Search for the cell housing the specified text and yield its (X, Y) center coordinate. 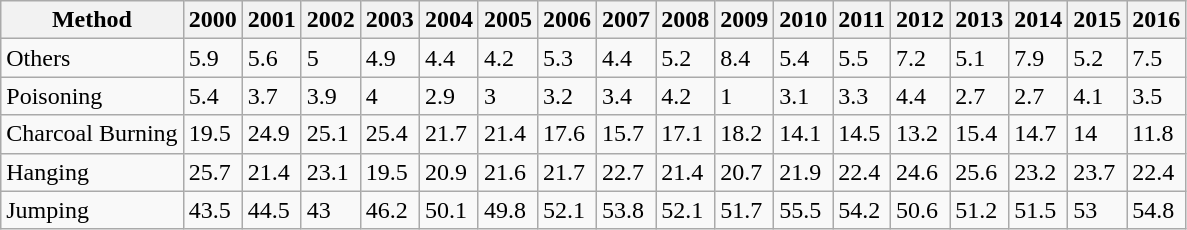
Others (92, 58)
49.8 (508, 210)
5.9 (212, 58)
54.2 (862, 210)
17.1 (686, 134)
3.1 (804, 96)
Poisoning (92, 96)
2004 (448, 20)
22.7 (626, 172)
51.2 (980, 210)
43.5 (212, 210)
2008 (686, 20)
11.8 (1156, 134)
2005 (508, 20)
20.7 (744, 172)
14.7 (1038, 134)
21.9 (804, 172)
24.6 (920, 172)
43 (330, 210)
8.4 (744, 58)
3.3 (862, 96)
Jumping (92, 210)
2007 (626, 20)
2002 (330, 20)
21.6 (508, 172)
20.9 (448, 172)
50.1 (448, 210)
54.8 (1156, 210)
4.1 (1098, 96)
3.5 (1156, 96)
17.6 (566, 134)
2013 (980, 20)
2016 (1156, 20)
15.7 (626, 134)
Method (92, 20)
50.6 (920, 210)
23.7 (1098, 172)
3.4 (626, 96)
5.6 (272, 58)
4.9 (390, 58)
14.5 (862, 134)
25.4 (390, 134)
2.9 (448, 96)
25.7 (212, 172)
2015 (1098, 20)
15.4 (980, 134)
44.5 (272, 210)
18.2 (744, 134)
Charcoal Burning (92, 134)
2012 (920, 20)
2001 (272, 20)
55.5 (804, 210)
2009 (744, 20)
3 (508, 96)
25.1 (330, 134)
23.2 (1038, 172)
2011 (862, 20)
53.8 (626, 210)
2010 (804, 20)
7.2 (920, 58)
5.3 (566, 58)
7.9 (1038, 58)
1 (744, 96)
14 (1098, 134)
3.2 (566, 96)
23.1 (330, 172)
51.5 (1038, 210)
2003 (390, 20)
7.5 (1156, 58)
13.2 (920, 134)
2006 (566, 20)
51.7 (744, 210)
4 (390, 96)
5 (330, 58)
14.1 (804, 134)
24.9 (272, 134)
3.7 (272, 96)
5.1 (980, 58)
2014 (1038, 20)
5.5 (862, 58)
25.6 (980, 172)
2000 (212, 20)
53 (1098, 210)
46.2 (390, 210)
3.9 (330, 96)
Hanging (92, 172)
